Scan for the cell matching the given text and deliver its (x, y) coordinate at center. 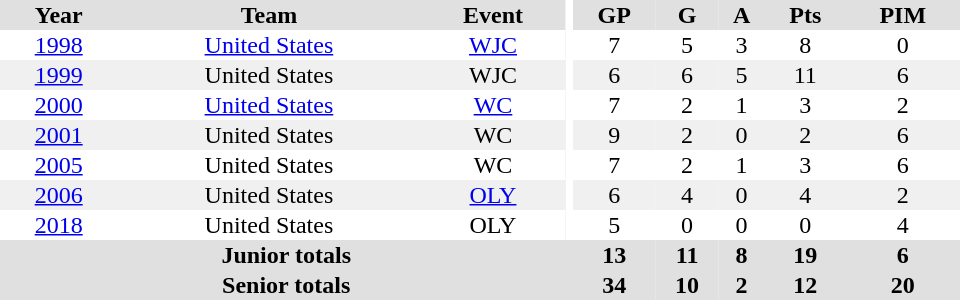
Pts (806, 15)
2000 (58, 105)
20 (903, 285)
Senior totals (286, 285)
2001 (58, 135)
Junior totals (286, 255)
2018 (58, 225)
2006 (58, 195)
PIM (903, 15)
G (687, 15)
Team (268, 15)
1998 (58, 45)
Event (492, 15)
13 (614, 255)
1999 (58, 75)
9 (614, 135)
10 (687, 285)
12 (806, 285)
19 (806, 255)
A (742, 15)
2005 (58, 165)
Year (58, 15)
34 (614, 285)
GP (614, 15)
